Search for the cell housing the specified text and yield its [x, y] center coordinate. 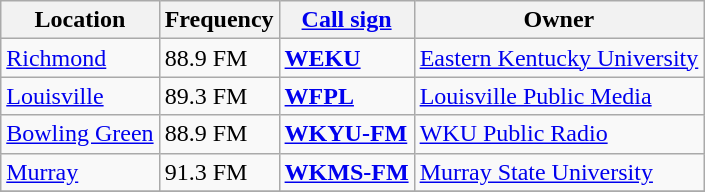
Eastern Kentucky University [559, 58]
Louisville Public Media [559, 96]
Murray [80, 172]
WFPL [346, 96]
WKMS-FM [346, 172]
Murray State University [559, 172]
Bowling Green [80, 134]
WEKU [346, 58]
Richmond [80, 58]
Frequency [219, 20]
Owner [559, 20]
Louisville [80, 96]
WKYU-FM [346, 134]
Location [80, 20]
89.3 FM [219, 96]
Call sign [346, 20]
WKU Public Radio [559, 134]
91.3 FM [219, 172]
